Scan for the cell matching the given text and deliver its (X, Y) coordinate at center. 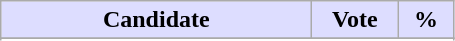
Vote (355, 20)
Candidate (156, 20)
% (426, 20)
